Provide the (x, y) coordinate of the cell's center where the given text is located.  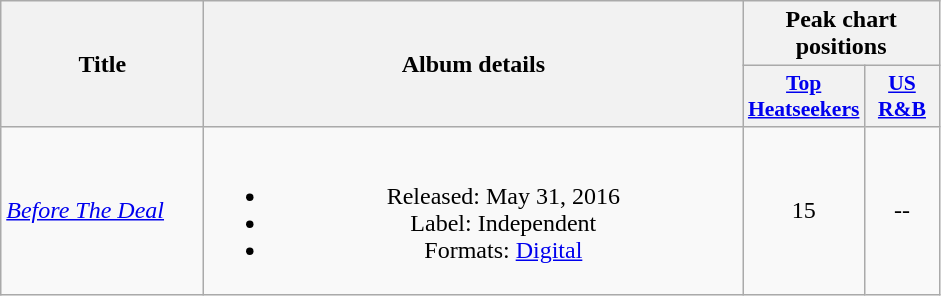
USR&B (902, 96)
Top Heatseekers (804, 96)
Peak chart positions (842, 34)
Before The Deal (102, 210)
Album details (474, 64)
Released: May 31, 2016Label: IndependentFormats: Digital (474, 210)
-- (902, 210)
Title (102, 64)
15 (804, 210)
